Extract the (X, Y) coordinate from the center of the cell holding the provided text.  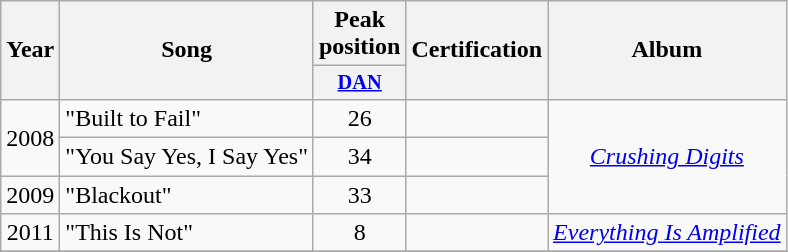
26 (359, 118)
Crushing Digits (668, 156)
Song (187, 50)
33 (359, 195)
34 (359, 157)
"Blackout" (187, 195)
Album (668, 50)
"You Say Yes, I Say Yes" (187, 157)
Certification (477, 50)
2008 (30, 137)
Everything Is Amplified (668, 233)
2011 (30, 233)
DAN (359, 83)
Peak position (359, 34)
Year (30, 50)
"Built to Fail" (187, 118)
2009 (30, 195)
8 (359, 233)
"This Is Not" (187, 233)
